Pinpoint the cell where the given text exists, returning its (x, y) midpoint coordinate. 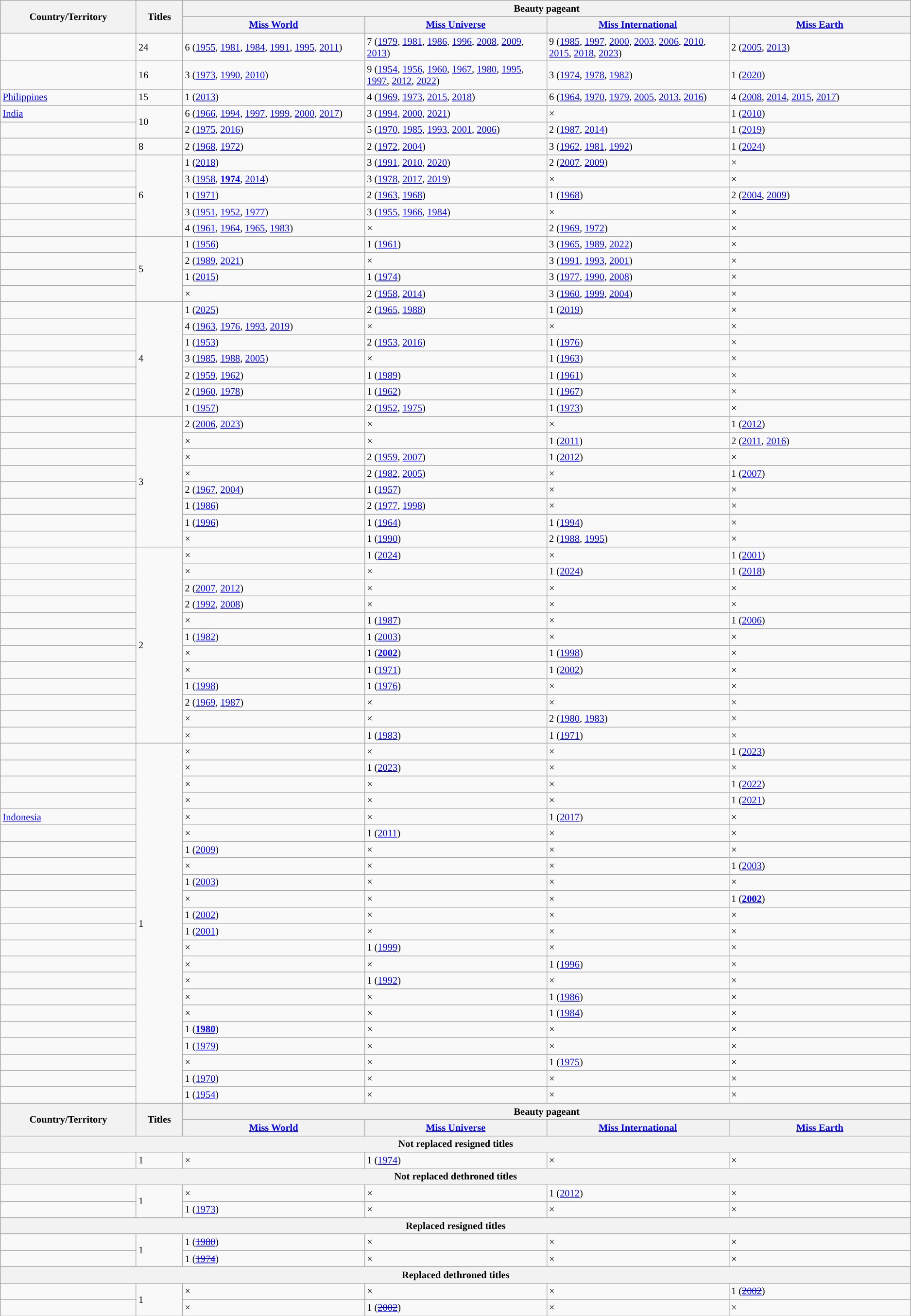
2 (1969, 1972) (637, 228)
1 (2010) (820, 114)
1 (1975) (637, 1062)
1 (1968) (637, 195)
5 (159, 269)
1 (1984) (637, 1013)
2 (1969, 1987) (274, 702)
6 (1966, 1994, 1997, 1999, 2000, 2017) (274, 114)
3 (1991, 2010, 2020) (456, 163)
1 (1992) (456, 980)
3 (1960, 1999, 2004) (637, 294)
Replaced resigned titles (456, 1226)
1 (2013) (274, 97)
2 (1992, 2008) (274, 604)
16 (159, 75)
3 (1951, 1952, 1977) (274, 212)
1 (2020) (820, 75)
1 (2006) (820, 621)
3 (1974, 1978, 1982) (637, 75)
1 (1956) (274, 244)
1 (2009) (274, 849)
4 (1963, 1976, 1993, 2019) (274, 326)
6 (1955, 1981, 1984, 1991, 1995, 2011) (274, 47)
2 (1959, 2007) (456, 457)
9 (1985, 1997, 2000, 2003, 2006, 2010, 2015, 2018, 2023) (637, 47)
2 (1968, 1972) (274, 146)
1 (1987) (456, 621)
1 (1962) (456, 392)
7 (1979, 1981, 1986, 1996, 2008, 2009, 2013) (456, 47)
2 (2004, 2009) (820, 195)
6 (159, 195)
1 (1970) (274, 1078)
3 (1985, 1988, 2005) (274, 359)
1 (1994) (637, 522)
3 (159, 481)
2 (1975, 2016) (274, 130)
3 (1962, 1981, 1992) (637, 146)
24 (159, 47)
1 (2025) (274, 310)
3 (1977, 1990, 2008) (637, 277)
3 (1994, 2000, 2021) (456, 114)
1 (1999) (456, 948)
4 (2008, 2014, 2015, 2017) (820, 97)
Not replaced dethroned titles (456, 1177)
10 (159, 121)
Indonesia (68, 817)
1 (1954) (274, 1095)
Not replaced resigned titles (456, 1144)
1 (1963) (637, 359)
2 (1960, 1978) (274, 392)
1 (1983) (456, 735)
1 (1990) (456, 539)
2 (1958, 2014) (456, 294)
3 (1991, 1993, 2001) (637, 261)
2 (1959, 1962) (274, 375)
2 (1972, 2004) (456, 146)
India (68, 114)
4 (1961, 1964, 1965, 1983) (274, 228)
4 (1969, 1973, 2015, 2018) (456, 97)
1 (1989) (456, 375)
2 (2007, 2009) (637, 163)
6 (1964, 1970, 1979, 2005, 2013, 2016) (637, 97)
1 (2015) (274, 277)
2 (1980, 1983) (637, 719)
Philippines (68, 97)
2 (1965, 1988) (456, 310)
1 (2022) (820, 784)
2 (1982, 2005) (456, 473)
1 (1967) (637, 392)
2 (1967, 2004) (274, 490)
2 (1952, 1975) (456, 408)
2 (2007, 2012) (274, 588)
Replaced dethroned titles (456, 1275)
2 (1989, 2021) (274, 261)
1 (2017) (637, 817)
2 (1977, 1998) (456, 506)
1 (2021) (820, 800)
1 (1964) (456, 522)
1 (1953) (274, 343)
2 (2006, 2023) (274, 424)
1 (1982) (274, 637)
2 (1988, 1995) (637, 539)
3 (1958, 1974, 2014) (274, 179)
9 (1954, 1956, 1960, 1967, 1980, 1995, 1997, 2012, 2022) (456, 75)
15 (159, 97)
2 (159, 645)
2 (2011, 2016) (820, 441)
3 (1965, 1989, 2022) (637, 244)
8 (159, 146)
2 (2005, 2013) (820, 47)
2 (1953, 2016) (456, 343)
5 (1970, 1985, 1993, 2001, 2006) (456, 130)
3 (1973, 1990, 2010) (274, 75)
1 (1979) (274, 1046)
1 (2007) (820, 473)
4 (159, 359)
2 (1963, 1968) (456, 195)
3 (1955, 1966, 1984) (456, 212)
2 (1987, 2014) (637, 130)
3 (1978, 2017, 2019) (456, 179)
